Return [X, Y] of the center of cell containing provided text 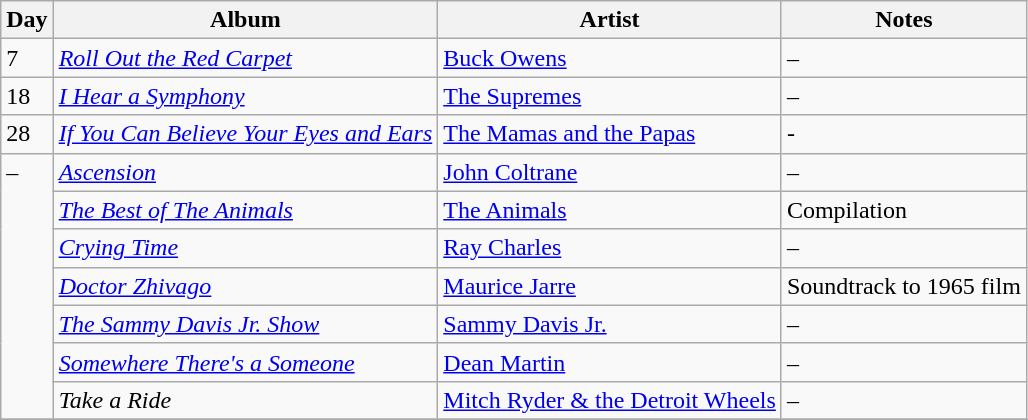
Take a Ride [246, 400]
The Best of The Animals [246, 210]
Crying Time [246, 248]
- [904, 134]
The Mamas and the Papas [610, 134]
Sammy Davis Jr. [610, 324]
Album [246, 20]
Ray Charles [610, 248]
Compilation [904, 210]
I Hear a Symphony [246, 96]
The Supremes [610, 96]
Day [27, 20]
Maurice Jarre [610, 286]
The Animals [610, 210]
Notes [904, 20]
Roll Out the Red Carpet [246, 58]
Soundtrack to 1965 film [904, 286]
7 [27, 58]
The Sammy Davis Jr. Show [246, 324]
If You Can Believe Your Eyes and Ears [246, 134]
Somewhere There's a Someone [246, 362]
28 [27, 134]
John Coltrane [610, 172]
Doctor Zhivago [246, 286]
Artist [610, 20]
Ascension [246, 172]
18 [27, 96]
Dean Martin [610, 362]
Buck Owens [610, 58]
Mitch Ryder & the Detroit Wheels [610, 400]
